Detect which cell encompasses the target text, then output its (X, Y) center coordinate. 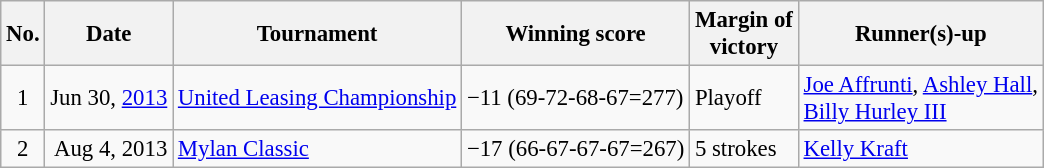
Date (109, 34)
Tournament (318, 34)
5 strokes (744, 149)
Kelly Kraft (920, 149)
−17 (66-67-67-67=267) (576, 149)
Margin ofvictory (744, 34)
−11 (69-72-68-67=277) (576, 98)
Jun 30, 2013 (109, 98)
Mylan Classic (318, 149)
Joe Affrunti, Ashley Hall, Billy Hurley III (920, 98)
Playoff (744, 98)
Runner(s)-up (920, 34)
2 (23, 149)
Aug 4, 2013 (109, 149)
Winning score (576, 34)
1 (23, 98)
United Leasing Championship (318, 98)
No. (23, 34)
